Return (X, Y) of the center of cell containing provided text 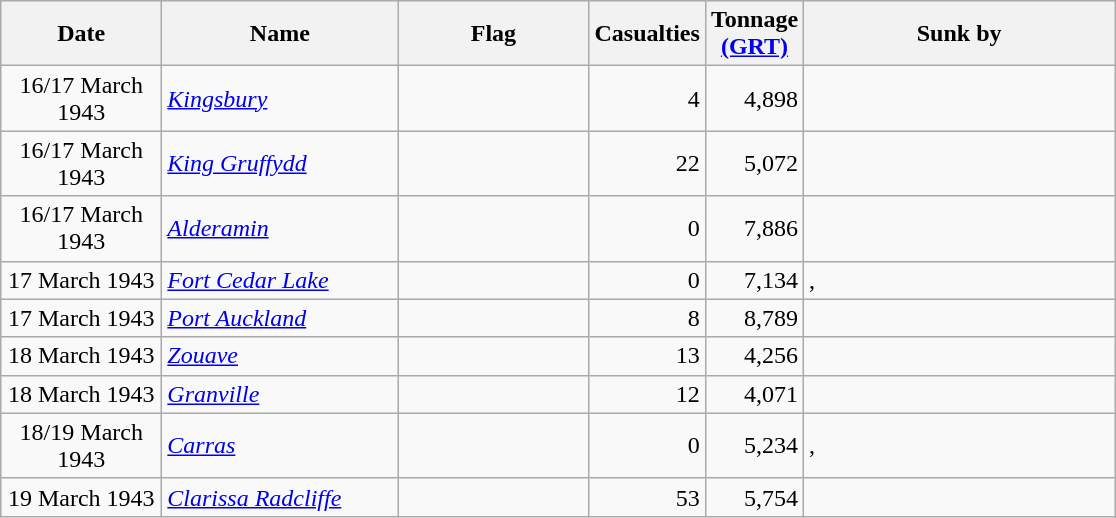
4,256 (754, 356)
7,134 (754, 280)
Kingsbury (280, 98)
19 March 1943 (82, 497)
13 (647, 356)
7,886 (754, 228)
Casualties (647, 34)
Granville (280, 394)
4 (647, 98)
22 (647, 164)
5,072 (754, 164)
Fort Cedar Lake (280, 280)
Port Auckland (280, 318)
Carras (280, 446)
5,754 (754, 497)
Tonnage (GRT) (754, 34)
18/19 March 1943 (82, 446)
Zouave (280, 356)
Alderamin (280, 228)
Flag (494, 34)
4,071 (754, 394)
King Gruffydd (280, 164)
5,234 (754, 446)
8 (647, 318)
Sunk by (960, 34)
Name (280, 34)
8,789 (754, 318)
4,898 (754, 98)
12 (647, 394)
53 (647, 497)
Clarissa Radcliffe (280, 497)
Date (82, 34)
